Scan for the cell matching the given text and deliver its (X, Y) coordinate at center. 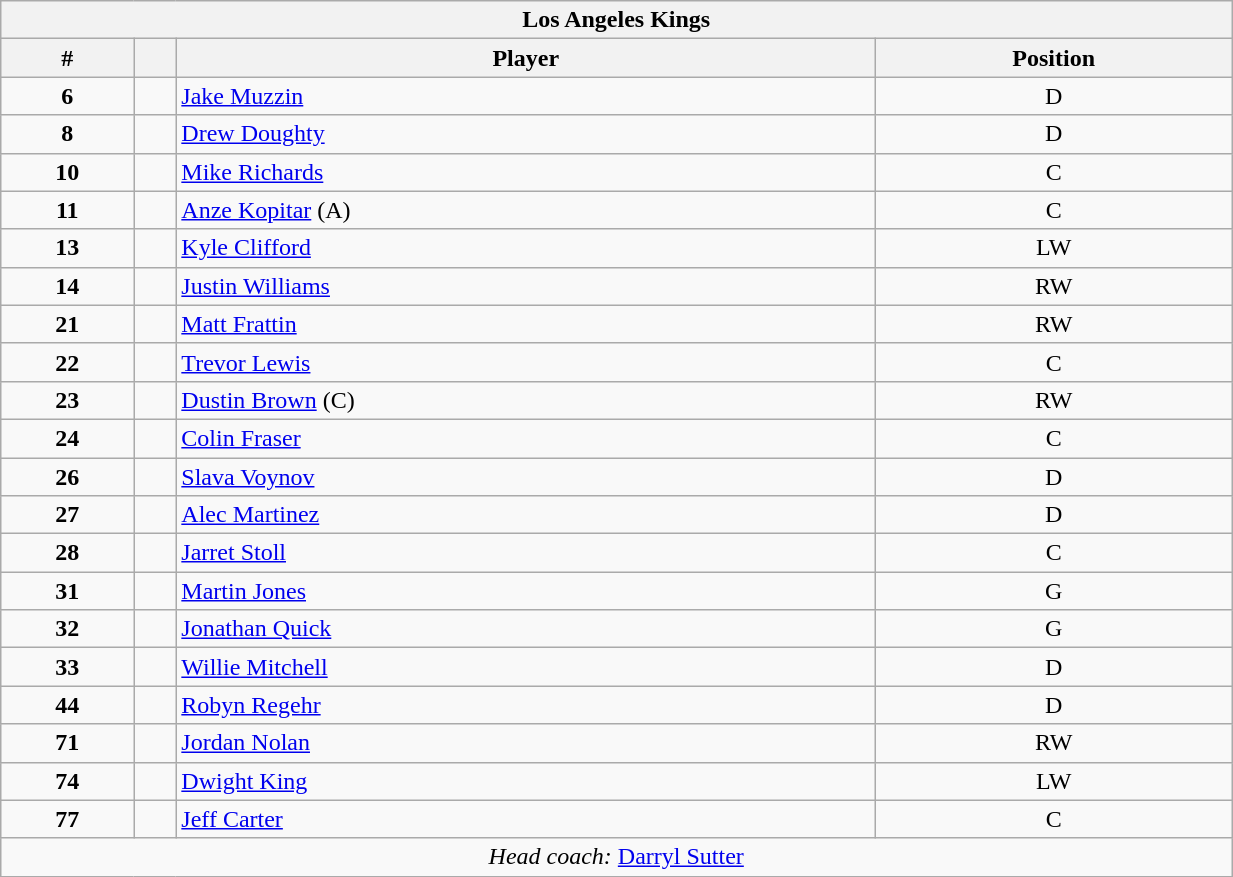
Matt Frattin (526, 324)
26 (68, 477)
Jordan Nolan (526, 743)
14 (68, 286)
13 (68, 248)
Slava Voynov (526, 477)
28 (68, 553)
11 (68, 210)
Willie Mitchell (526, 667)
Kyle Clifford (526, 248)
22 (68, 362)
Justin Williams (526, 286)
21 (68, 324)
6 (68, 96)
27 (68, 515)
24 (68, 438)
Alec Martinez (526, 515)
71 (68, 743)
77 (68, 819)
74 (68, 781)
23 (68, 400)
Jeff Carter (526, 819)
Robyn Regehr (526, 705)
Jonathan Quick (526, 629)
Dwight King (526, 781)
Position (1054, 58)
Jarret Stoll (526, 553)
# (68, 58)
33 (68, 667)
Head coach: Darryl Sutter (616, 857)
10 (68, 172)
Player (526, 58)
Dustin Brown (C) (526, 400)
44 (68, 705)
Colin Fraser (526, 438)
Los Angeles Kings (616, 20)
32 (68, 629)
Drew Doughty (526, 134)
Mike Richards (526, 172)
Trevor Lewis (526, 362)
31 (68, 591)
Anze Kopitar (A) (526, 210)
Jake Muzzin (526, 96)
Martin Jones (526, 591)
8 (68, 134)
